Return (X, Y) of the center of cell containing provided text 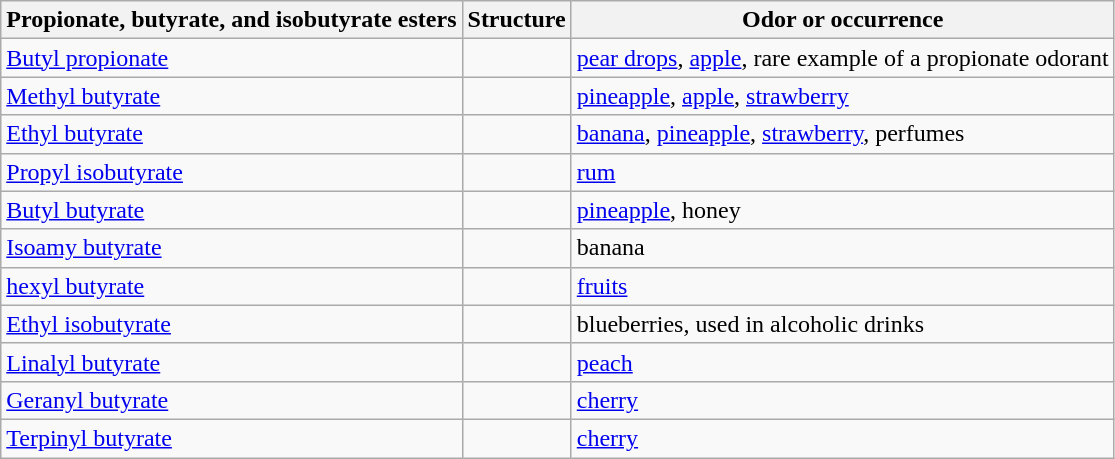
fruits (842, 286)
Odor or occurrence (842, 20)
hexyl butyrate (232, 286)
banana, pineapple, strawberry, perfumes (842, 134)
Butyl butyrate (232, 210)
Butyl propionate (232, 58)
pineapple, honey (842, 210)
banana (842, 248)
peach (842, 362)
rum (842, 172)
Methyl butyrate (232, 96)
pear drops, apple, rare example of a propionate odorant (842, 58)
Ethyl butyrate (232, 134)
Geranyl butyrate (232, 400)
Linalyl butyrate (232, 362)
Terpinyl butyrate (232, 438)
Propyl isobutyrate (232, 172)
blueberries, used in alcoholic drinks (842, 324)
Structure (516, 20)
Isoamy butyrate (232, 248)
pineapple, apple, strawberry (842, 96)
Propionate, butyrate, and isobutyrate esters (232, 20)
Ethyl isobutyrate (232, 324)
